Find where the given text appears and provide that cell's center as (x, y) coordinate. 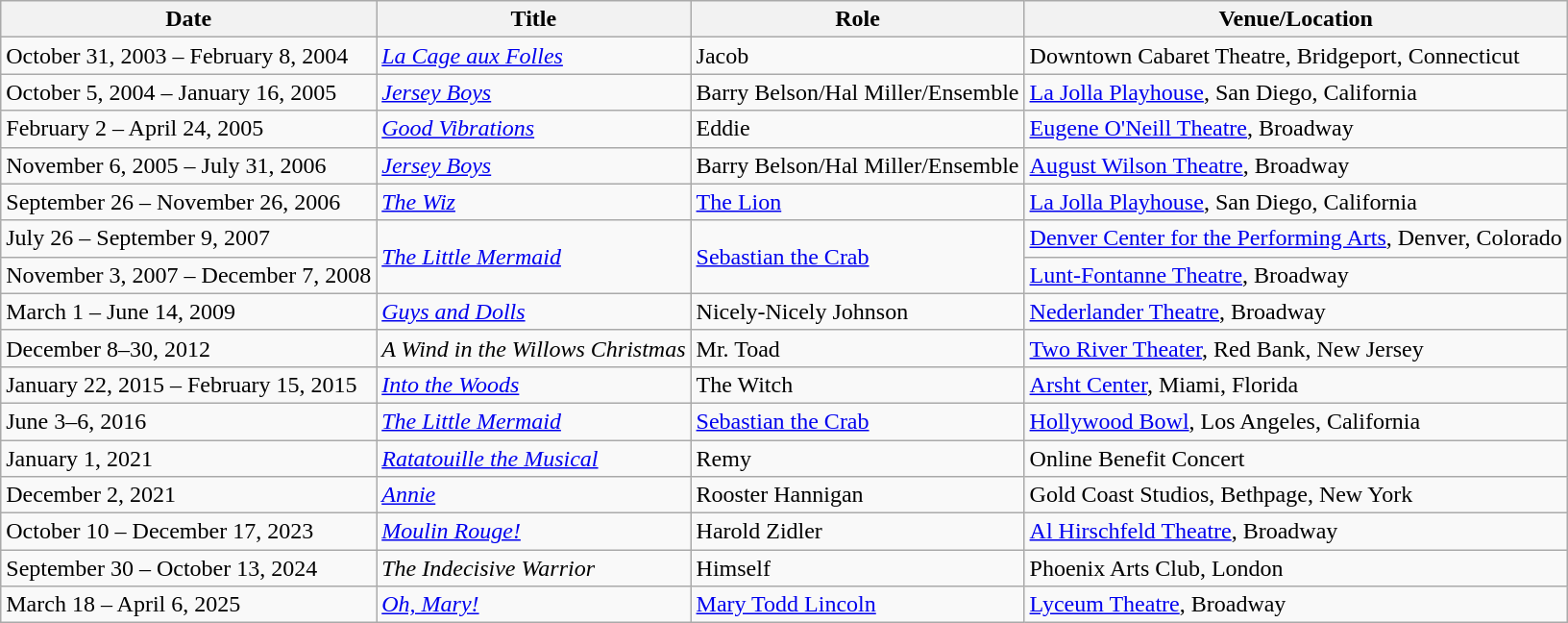
November 6, 2005 – July 31, 2006 (188, 165)
October 31, 2003 – February 8, 2004 (188, 56)
February 2 – April 24, 2005 (188, 129)
Denver Center for the Performing Arts, Denver, Colorado (1295, 238)
Arsht Center, Miami, Florida (1295, 385)
March 18 – April 6, 2025 (188, 605)
Good Vibrations (534, 129)
January 22, 2015 – February 15, 2015 (188, 385)
Eugene O'Neill Theatre, Broadway (1295, 129)
Moulin Rouge! (534, 532)
Himself (857, 568)
Remy (857, 459)
November 3, 2007 – December 7, 2008 (188, 275)
Date (188, 19)
December 8–30, 2012 (188, 348)
Lyceum Theatre, Broadway (1295, 605)
Ratatouille the Musical (534, 459)
Eddie (857, 129)
Rooster Hannigan (857, 495)
Mary Todd Lincoln (857, 605)
La Cage aux Folles (534, 56)
The Indecisive Warrior (534, 568)
A Wind in the Willows Christmas (534, 348)
December 2, 2021 (188, 495)
Downtown Cabaret Theatre, Bridgeport, Connecticut (1295, 56)
Lunt-Fontanne Theatre, Broadway (1295, 275)
October 5, 2004 – January 16, 2005 (188, 92)
Online Benefit Concert (1295, 459)
Hollywood Bowl, Los Angeles, California (1295, 421)
Phoenix Arts Club, London (1295, 568)
Jacob (857, 56)
Venue/Location (1295, 19)
August Wilson Theatre, Broadway (1295, 165)
October 10 – December 17, 2023 (188, 532)
Two River Theater, Red Bank, New Jersey (1295, 348)
Al Hirschfeld Theatre, Broadway (1295, 532)
Nederlander Theatre, Broadway (1295, 311)
Harold Zidler (857, 532)
Role (857, 19)
Gold Coast Studios, Bethpage, New York (1295, 495)
Title (534, 19)
Oh, Mary! (534, 605)
The Wiz (534, 202)
January 1, 2021 (188, 459)
Guys and Dolls (534, 311)
The Witch (857, 385)
June 3–6, 2016 (188, 421)
September 26 – November 26, 2006 (188, 202)
The Lion (857, 202)
Nicely-Nicely Johnson (857, 311)
Mr. Toad (857, 348)
March 1 – June 14, 2009 (188, 311)
Annie (534, 495)
Into the Woods (534, 385)
September 30 – October 13, 2024 (188, 568)
July 26 – September 9, 2007 (188, 238)
